Output the [X, Y] coordinate of the center of the cell containing the given text.  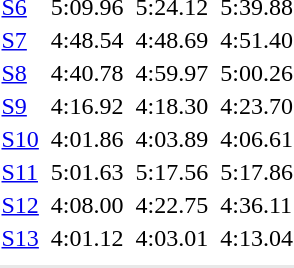
4:40.78 [87, 73]
4:03.89 [172, 139]
5:17.56 [172, 172]
S8 [20, 73]
4:01.12 [87, 238]
S13 [20, 238]
S10 [20, 139]
4:03.01 [172, 238]
4:16.92 [87, 106]
5:01.63 [87, 172]
4:48.69 [172, 40]
4:18.30 [172, 106]
4:48.54 [87, 40]
4:01.86 [87, 139]
4:59.97 [172, 73]
S7 [20, 40]
4:08.00 [87, 205]
4:22.75 [172, 205]
S12 [20, 205]
S11 [20, 172]
S9 [20, 106]
